Scan for the cell matching the given text and deliver its [X, Y] coordinate at center. 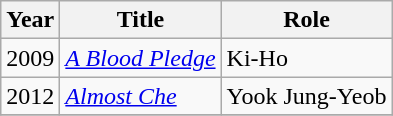
A Blood Pledge [140, 58]
2012 [30, 96]
2009 [30, 58]
Almost Che [140, 96]
Ki-Ho [306, 58]
Title [140, 20]
Yook Jung-Yeob [306, 96]
Year [30, 20]
Role [306, 20]
